Capture the cell that displays the provided text and extract its [x, y] central coordinate. 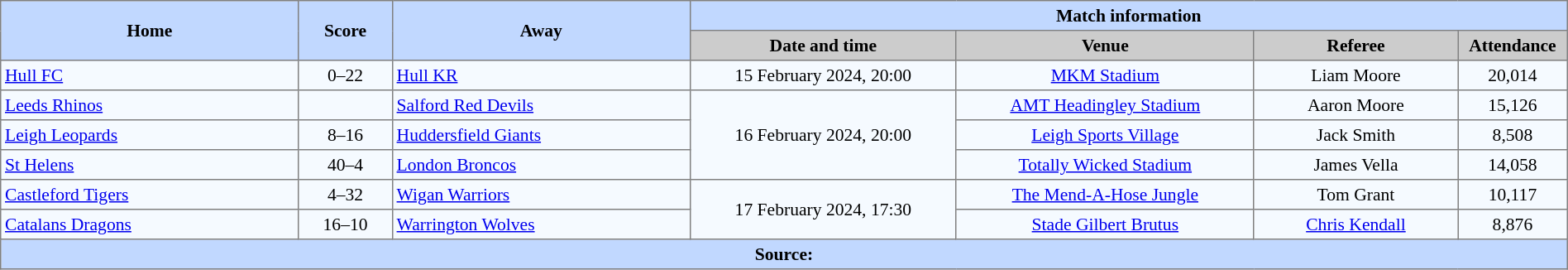
8,876 [1513, 224]
Huddersfield Giants [541, 135]
Salford Red Devils [541, 105]
10,117 [1513, 195]
40–4 [346, 165]
Tom Grant [1355, 195]
Date and time [823, 46]
Attendance [1513, 46]
Catalans Dragons [150, 224]
16–10 [346, 224]
8–16 [346, 135]
Source: [784, 254]
Castleford Tigers [150, 195]
Totally Wicked Stadium [1105, 165]
Wigan Warriors [541, 195]
Leigh Leopards [150, 135]
Match information [1128, 16]
Home [150, 31]
James Vella [1355, 165]
4–32 [346, 195]
Leigh Sports Village [1105, 135]
Venue [1105, 46]
Liam Moore [1355, 75]
London Broncos [541, 165]
8,508 [1513, 135]
0–22 [346, 75]
St Helens [150, 165]
MKM Stadium [1105, 75]
20,014 [1513, 75]
AMT Headingley Stadium [1105, 105]
Stade Gilbert Brutus [1105, 224]
Hull KR [541, 75]
14,058 [1513, 165]
Away [541, 31]
15 February 2024, 20:00 [823, 75]
Aaron Moore [1355, 105]
15,126 [1513, 105]
Leeds Rhinos [150, 105]
The Mend-A-Hose Jungle [1105, 195]
Score [346, 31]
Warrington Wolves [541, 224]
16 February 2024, 20:00 [823, 135]
Chris Kendall [1355, 224]
Hull FC [150, 75]
Referee [1355, 46]
Jack Smith [1355, 135]
17 February 2024, 17:30 [823, 210]
